Search for the cell housing the specified text and yield its (X, Y) center coordinate. 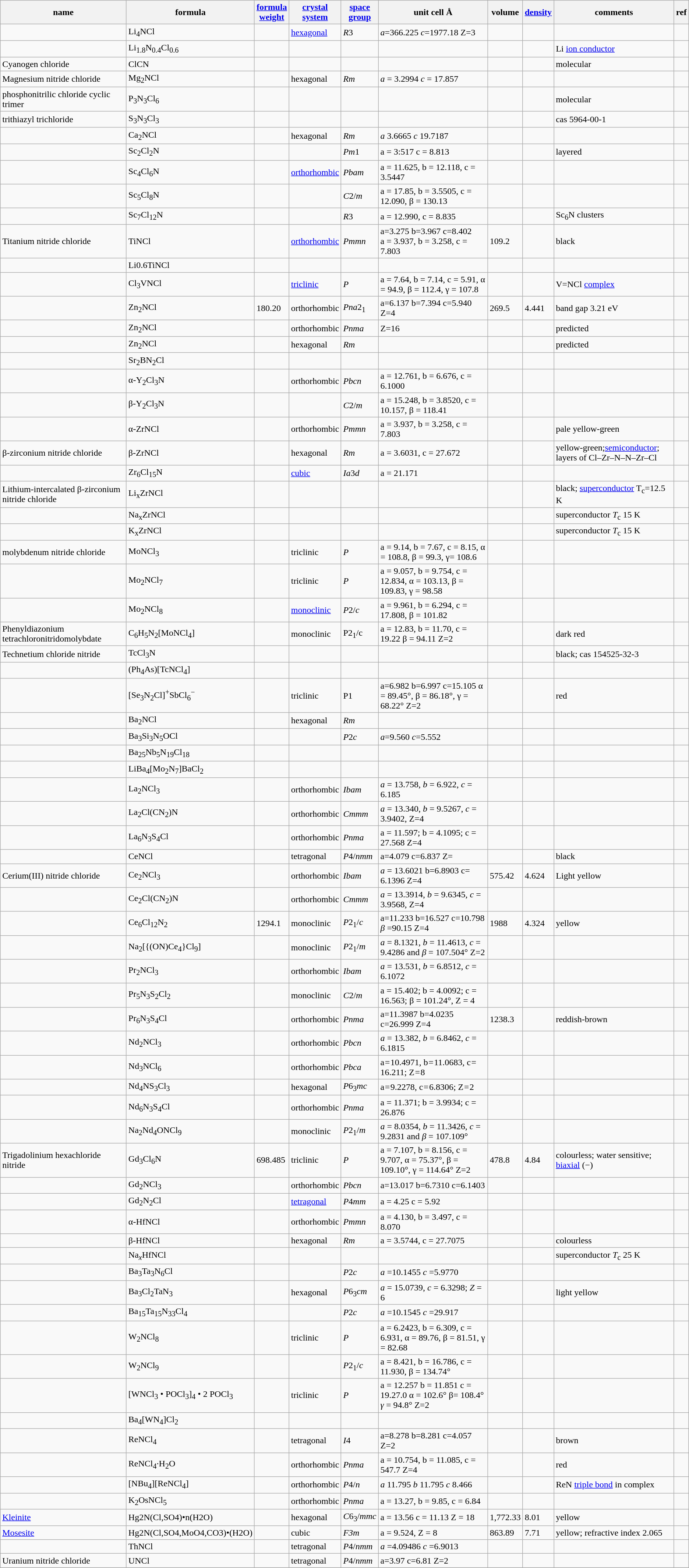
Ba25Nb5N19Cl18 (190, 753)
a = 13.382, b = 6.8462, c = 6.1815 (433, 1043)
I4 (360, 1441)
C63/mmc (360, 1517)
UNCl (190, 1561)
a = 7.107, b = 8.156, c = 9.707, α = 75.37°, β = 109.10°, γ = 114.64° Z=2 (433, 1160)
yellow; refractive index 2.065 (614, 1533)
trithiazyl trichloride (63, 119)
Trigadolinium hexachloride nitride (63, 1160)
a = 3.2994 c = 17.857 (433, 79)
a = 9.14, b = 7.67, c = 8.15, α = 108.8, β = 99.3, γ= 108.6 (433, 552)
a = 6.2423, b = 6.309, c = 6.931, α = 89.76, β = 81.51, γ = 82.68 (433, 1338)
Cl3VNCl (190, 284)
ThNCl (190, 1547)
Titanium nitride chloride (63, 241)
volume (505, 13)
Li1.8N0.4Cl0.6 (190, 49)
Ce2NCl3 (190, 875)
4.624 (538, 875)
a=4.079 c=6.837 Z= (433, 857)
a=9.560 c=5.552 (433, 737)
a =4.09486 c =6.9013 (433, 1547)
a = 13.56 c = 11.13 Z = 18 (433, 1517)
KxZrNCl (190, 532)
Mg2NCl (190, 79)
LiBa4[Mo2N7]BaCl2 (190, 769)
a=13.017 b=6.7310 c=6.1403 (433, 1185)
unit cell Å (433, 13)
575.42 (505, 875)
a = 21.171 (433, 473)
698.485 (272, 1160)
Uranium nitride chloride (63, 1561)
a=366.225 c=1977.18 Z=3 (433, 32)
Gd2NCl3 (190, 1185)
formula (190, 13)
LixZrNCl (190, 494)
α-Y2Cl3N (190, 381)
a=6.982 b=6.997 c=15.105 α = 89.45°, β = 86.18°, γ = 68.22° Z=2 (433, 695)
4.441 (538, 308)
Pr5N3S2Cl2 (190, 995)
Sc7Cl12N (190, 216)
W2NCl8 (190, 1338)
Sr2BN2Cl (190, 361)
colourless; water sensitive; biaxial (−) (614, 1160)
1238.3 (505, 1019)
TiNCl (190, 241)
a = 12.761, b = 6.676, c = 6.1000 (433, 381)
spacegroup (360, 13)
C6H5N2[MoNCl4] (190, 634)
Pr6N3S4Cl (190, 1019)
a =10.1545 c =29.917 (433, 1313)
(Ph4As)[TcNCl4] (190, 670)
863.89 (505, 1533)
a = 11.625, b = 12.118, c = 3.5447 (433, 172)
dark red (614, 634)
a = 3:517 c = 8.813 (433, 152)
NaxHfNCl (190, 1256)
TcCl3N (190, 654)
α-ZrNCl (190, 429)
Mo2NCl7 (190, 581)
a = 8.421, b = 16.786, c = 11.930, β = 134.74° (433, 1366)
a=3.275 b=3.967 c=8.402a = 3.937, b = 3.258, c = 7.803 (433, 241)
Lithium-intercalated β-zirconium nitride chloride (63, 494)
a = 3.937, b = 3.258, c = 7.803 (433, 429)
1,772.33 (505, 1517)
ReNCl4 (190, 1441)
a = 9.2278, c = 6.8306; Z = 2 (433, 1087)
superconductor Tc 25 K (614, 1256)
Ce6Cl12N2 (190, 923)
Hg2N(Cl,SO4)•n(H2O) (190, 1517)
a = 15.402; b = 4.0092; c = 16.563; β = 101.24°, Z = 4 (433, 995)
a = 10.4971, b = 11.0683, c = 16.211; Z = 8 (433, 1067)
pale yellow-green (614, 429)
a = 9.057, b = 9.754, c = 12.834, α = 103.13, β = 109.83, γ = 98.58 (433, 581)
Ca2NCl (190, 135)
P2/c (360, 610)
ReN triple bond in complex (614, 1485)
269.5 (505, 308)
colourless (614, 1241)
478.8 (505, 1160)
black; cas 154525-32-3 (614, 654)
light yellow (614, 1293)
brown (614, 1441)
Z=16 (433, 328)
Magnesium nitride chloride (63, 79)
180.20 (272, 308)
Na2Nd4ONCl9 (190, 1131)
Zr6Cl15N (190, 473)
Ce2Cl(CN2)N (190, 900)
MoNCl3 (190, 552)
band gap 3.21 eV (614, 308)
Ba2NCl (190, 720)
P63cm (360, 1293)
Li ion conductor (614, 49)
a = 13.531, b = 6.8512, c = 6.1072 (433, 971)
8.01 (538, 1517)
ref (681, 13)
4.84 (538, 1160)
109.2 (505, 241)
phosphonitrilic chloride cyclic trimer (63, 99)
Pna21 (360, 308)
F3m (360, 1533)
Sc2Cl2N (190, 152)
a = 12.83, b = 11.70, c = 19.22 β = 94.11 Z=2 (433, 634)
La6N3S4Cl (190, 838)
a = 13.6021 b=6.8903 c= 6.1396 Z=4 (433, 875)
[WNCl3 • POCl3]4 • 2 POCl3 (190, 1395)
P4/n (360, 1485)
Ia3d (360, 473)
Kleinite (63, 1517)
1294.1 (272, 923)
Cerium(III) nitride chloride (63, 875)
Hg2N(Cl,SO4,MoO4,CO3)•(H2O) (190, 1533)
Sc4Cl6N (190, 172)
black; superconductor Tc=12.5 K (614, 494)
β-HfNCl (190, 1241)
La2Cl(CN2)N (190, 813)
a = 15.248, b = 3.8520, c = 10.157, β = 118.41 (433, 405)
[NBu4][ReNCl4] (190, 1485)
comments (614, 13)
β-Y2Cl3N (190, 405)
Phenyldiazonium tetrachloronitridomolybdate (63, 634)
Gd3Cl6N (190, 1160)
K2OsNCl5 (190, 1501)
ClCN (190, 64)
Ba3Si3N5OCl (190, 737)
a = 9.524, Z = 8 (433, 1533)
Sc5Cl8N (190, 196)
a=11.233 b=16.527 c=10.798 β =90.15 Z=4 (433, 923)
Nd2NCl3 (190, 1043)
Ba4[WN4]Cl2 (190, 1420)
a = 7.64, b = 7.14, c = 5.91, α = 94.9, β = 112.4, γ = 107.8 (433, 284)
Ba15Ta15N33Cl4 (190, 1313)
a = 13.27, b = 9.85, c = 6.84 (433, 1501)
ReNCl4·H2O (190, 1465)
a = 13.340, b = 9.5267, c = 3.9402, Z=4 (433, 813)
Mo2NCl8 (190, 610)
reddish-brown (614, 1019)
Pbam (360, 172)
a 3.6665 c 19.7187 (433, 135)
a = 11.371; b = 3.9934; c = 26.876 (433, 1107)
name (63, 13)
7.71 (538, 1533)
a = 3.5744, c = 27.7075 (433, 1241)
a = 13.758, b = 6.922, c = 6.185 (433, 790)
Mosesite (63, 1533)
a = 3.6031, c = 27.672 (433, 453)
Li4NCl (190, 32)
Ba3Cl2TaN3 (190, 1293)
Nd4NS3Cl3 (190, 1087)
a = 12.257 b = 11.851 c = 19.27.0 α = 102.6° β= 108.4° γ = 94.8° Z=2 (433, 1395)
1988 (505, 923)
a=3.97 c=6.81 Z=2 (433, 1561)
α-HfNCl (190, 1222)
density (538, 13)
Light yellow (614, 875)
Sc6N clusters (614, 216)
a = 12.990, c = 8.835 (433, 216)
a=8.278 b=8.281 c=4.057 Z=2 (433, 1441)
P1 (360, 695)
Nd6N3S4Cl (190, 1107)
a = 8.1321, b = 11.4613, c = 9.4286 and β = 107.504° Z=2 (433, 947)
a =10.1455 c =5.9770 (433, 1272)
La2NCl3 (190, 790)
[Se3N2Cl]+SbCl6− (190, 695)
NaxZrNCl (190, 516)
crystalsystem (315, 13)
Gd2N2Cl (190, 1201)
Pm1 (360, 152)
Li0.6TiNCl (190, 265)
molybdenum nitride chloride (63, 552)
Technetium chloride nitride (63, 654)
cas 5964-00-1 (614, 119)
Na2[{(ON)Ce4}Cl9] (190, 947)
P63mc (360, 1087)
a=6.137 b=7.394 c=5.940 Z=4 (433, 308)
a = 17.85, b = 3.5505, c = 12.090, β = 130.13 (433, 196)
a 11.795 b 11.795 c 8.466 (433, 1485)
a = 15.0739, c = 6.3298; Z = 6 (433, 1293)
Cyanogen chloride (63, 64)
CeNCl (190, 857)
W2NCl9 (190, 1366)
a = 10.754, b = 11.085, c = 547.7 Z=4 (433, 1465)
P4mm (360, 1201)
layered (614, 152)
a = 9.961, b = 6.294, c = 17.808, β = 101.82 (433, 610)
Pr2NCl3 (190, 971)
S3N3Cl3 (190, 119)
Ba3Ta3N6Cl (190, 1272)
a = 4.130, b = 3.497, c = 8.070 (433, 1222)
P3N3Cl6 (190, 99)
β-zirconium nitride chloride (63, 453)
V=NCl complex (614, 284)
4.324 (538, 923)
formulaweight (272, 13)
yellow-green;semiconductor; layers of Cl–Zr–N–N–Zr–Cl (614, 453)
Pbca (360, 1067)
a=11.3987 b=4.0235 c=26.999 Z=4 (433, 1019)
a = 8.0354, b = 11.3426, c = 9.2831 and β = 107.109° (433, 1131)
a = 11.597; b = 4.1095; c = 27.568 Z=4 (433, 838)
β-ZrNCl (190, 453)
a = 13.3914, b = 9.6345, c = 3.9568, Z=4 (433, 900)
Nd3NCl6 (190, 1067)
a = 4.25 c = 5.92 (433, 1201)
